Determine the (X, Y) coordinate at the center of the cell enclosing the given text.  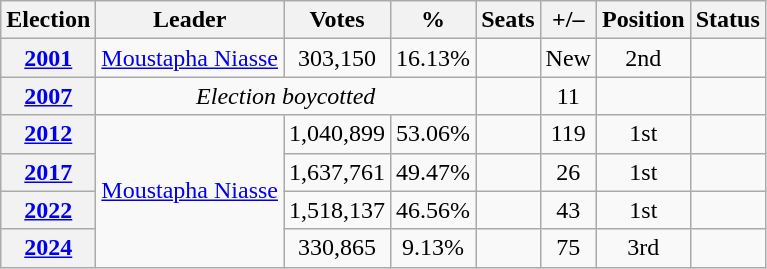
2007 (48, 96)
2001 (48, 58)
Election boycotted (286, 96)
46.56% (434, 210)
9.13% (434, 248)
2024 (48, 248)
1,040,899 (338, 134)
49.47% (434, 172)
1,518,137 (338, 210)
Position (643, 20)
330,865 (338, 248)
2022 (48, 210)
26 (568, 172)
3rd (643, 248)
75 (568, 248)
43 (568, 210)
2nd (643, 58)
2012 (48, 134)
% (434, 20)
2017 (48, 172)
+/– (568, 20)
Seats (508, 20)
16.13% (434, 58)
Leader (190, 20)
11 (568, 96)
New (568, 58)
Election (48, 20)
303,150 (338, 58)
53.06% (434, 134)
Status (728, 20)
1,637,761 (338, 172)
119 (568, 134)
Votes (338, 20)
